Identify which cell holds the provided text, then report its (x, y) central coordinate. 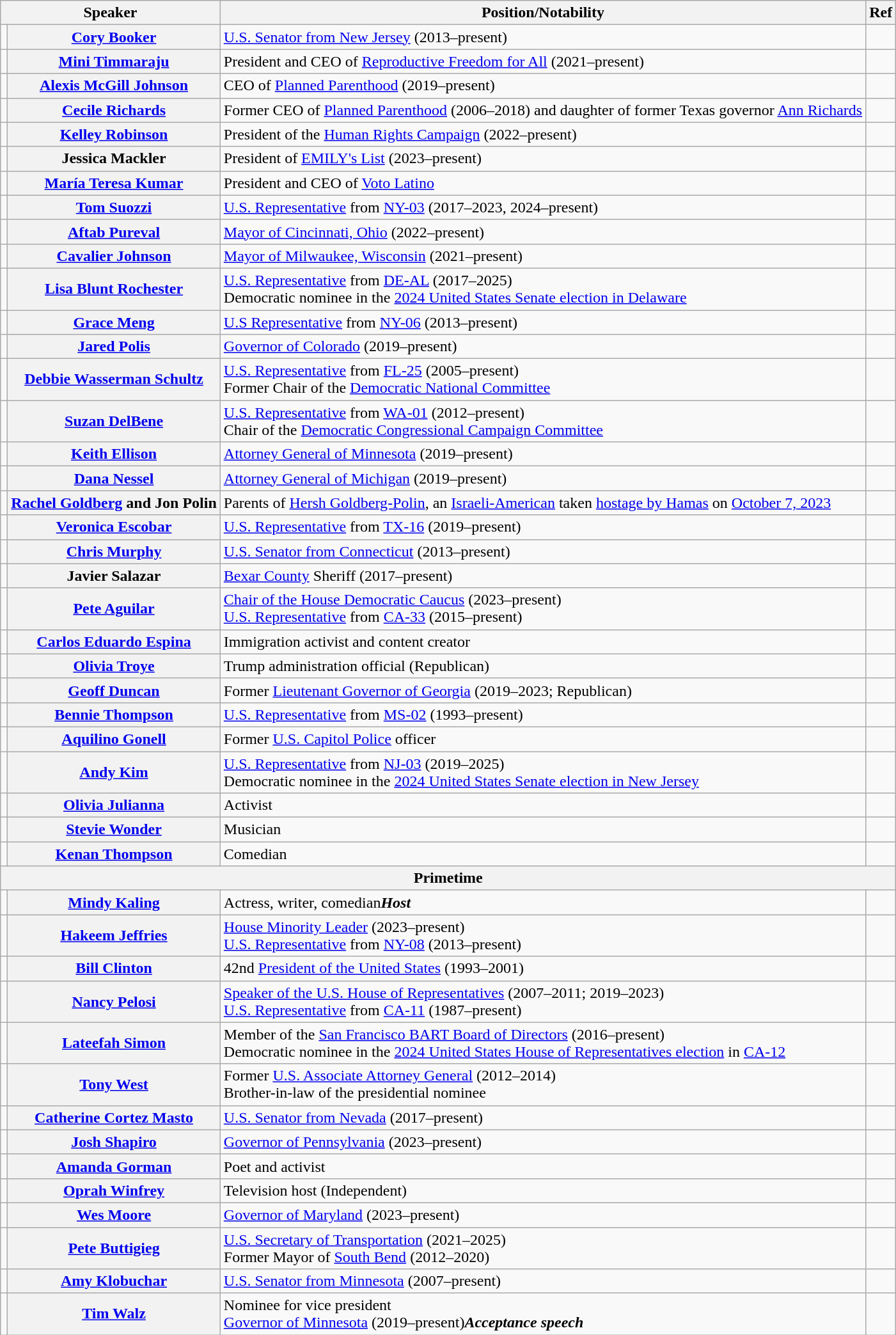
Debbie Wasserman Schultz (114, 380)
Former U.S. Associate Attorney General (2012–2014)Brother-in-law of the presidential nominee (542, 1085)
Carlos Eduardo Espina (114, 642)
Mindy Kaling (114, 903)
42nd President of the United States (1993–2001) (542, 968)
Cavalier Johnson (114, 256)
U.S Representative from NY-06 (2013–present) (542, 322)
María Teresa Kumar (114, 183)
U.S. Senator from Minnesota (2007–present) (542, 1281)
Kelley Robinson (114, 134)
Ref (881, 13)
Attorney General of Michigan (2019–present) (542, 478)
Governor of Maryland (2023–present) (542, 1215)
U.S. Representative from NJ-03 (2019–2025)Democratic nominee in the 2024 United States Senate election in New Jersey (542, 771)
President and CEO of Reproductive Freedom for All (2021–present) (542, 61)
President of EMILY's List (2023–present) (542, 159)
Comedian (542, 854)
Bill Clinton (114, 968)
Nancy Pelosi (114, 1002)
President and CEO of Voto Latino (542, 183)
U.S. Representative from MS-02 (1993–present) (542, 715)
Governor of Pennsylvania (2023–present) (542, 1142)
U.S. Representative from TX-16 (2019–present) (542, 527)
Aftab Pureval (114, 232)
U.S. Senator from New Jersey (2013–present) (542, 37)
Andy Kim (114, 771)
Television host (Independent) (542, 1190)
Grace Meng (114, 322)
Lateefah Simon (114, 1043)
Trump administration official (Republican) (542, 666)
Pete Buttigieg (114, 1247)
Parents of Hersh Goldberg-Polin, an Israeli-American taken hostage by Hamas on October 7, 2023 (542, 503)
Former U.S. Capitol Police officer (542, 739)
Olivia Troye (114, 666)
U.S. Secretary of Transportation (2021–2025)Former Mayor of South Bend (2012–2020) (542, 1247)
Dana Nessel (114, 478)
Amanda Gorman (114, 1166)
Suzan DelBene (114, 421)
Geoff Duncan (114, 690)
U.S. Representative from WA-01 (2012–present)Chair of the Democratic Congressional Campaign Committee (542, 421)
Kenan Thompson (114, 854)
U.S. Representative from NY-03 (2017–2023, 2024–present) (542, 207)
Primetime (448, 878)
U.S. Senator from Nevada (2017–present) (542, 1118)
Cory Booker (114, 37)
Jessica Mackler (114, 159)
Former CEO of Planned Parenthood (2006–2018) and daughter of former Texas governor Ann Richards (542, 110)
Mayor of Milwaukee, Wisconsin (2021–present) (542, 256)
Mayor of Cincinnati, Ohio (2022–present) (542, 232)
U.S. Representative from DE-AL (2017–2025)Democratic nominee in the 2024 United States Senate election in Delaware (542, 289)
Poet and activist (542, 1166)
Mini Timmaraju (114, 61)
Olivia Julianna (114, 805)
Musician (542, 830)
Activist (542, 805)
Keith Ellison (114, 454)
Catherine Cortez Masto (114, 1118)
Former Lieutenant Governor of Georgia (2019–2023; Republican) (542, 690)
Hakeem Jeffries (114, 935)
Speaker of the U.S. House of Representatives (2007–2011; 2019–2023)U.S. Representative from CA-11 (1987–present) (542, 1002)
House Minority Leader (2023–present)U.S. Representative from NY-08 (2013–present) (542, 935)
Actress, writer, comedianHost (542, 903)
President of the Human Rights Campaign (2022–present) (542, 134)
Cecile Richards (114, 110)
Stevie Wonder (114, 830)
Veronica Escobar (114, 527)
Governor of Colorado (2019–present) (542, 347)
Amy Klobuchar (114, 1281)
Speaker (111, 13)
Lisa Blunt Rochester (114, 289)
Tim Walz (114, 1314)
CEO of Planned Parenthood (2019–present) (542, 86)
Pete Aguilar (114, 609)
Tom Suozzi (114, 207)
Jared Polis (114, 347)
Javier Salazar (114, 576)
Tony West (114, 1085)
Chair of the House Democratic Caucus (2023–present)U.S. Representative from CA-33 (2015–present) (542, 609)
Chris Murphy (114, 551)
Oprah Winfrey (114, 1190)
Rachel Goldberg and Jon Polin (114, 503)
Aquilino Gonell (114, 739)
Bennie Thompson (114, 715)
Josh Shapiro (114, 1142)
Alexis McGill Johnson (114, 86)
Attorney General of Minnesota (2019–present) (542, 454)
Nominee for vice presidentGovernor of Minnesota (2019–present)Acceptance speech (542, 1314)
U.S. Senator from Connecticut (2013–present) (542, 551)
U.S. Representative from FL-25 (2005–present)Former Chair of the Democratic National Committee (542, 380)
Immigration activist and content creator (542, 642)
Bexar County Sheriff (2017–present) (542, 576)
Position/Notability (542, 13)
Wes Moore (114, 1215)
